Provide the [x, y] coordinate of the cell's center where the given text is located.  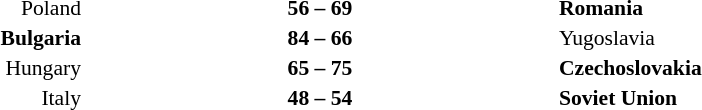
65 – 75 [320, 68]
84 – 66 [320, 38]
